Capture the cell that displays the provided text and extract its [x, y] central coordinate. 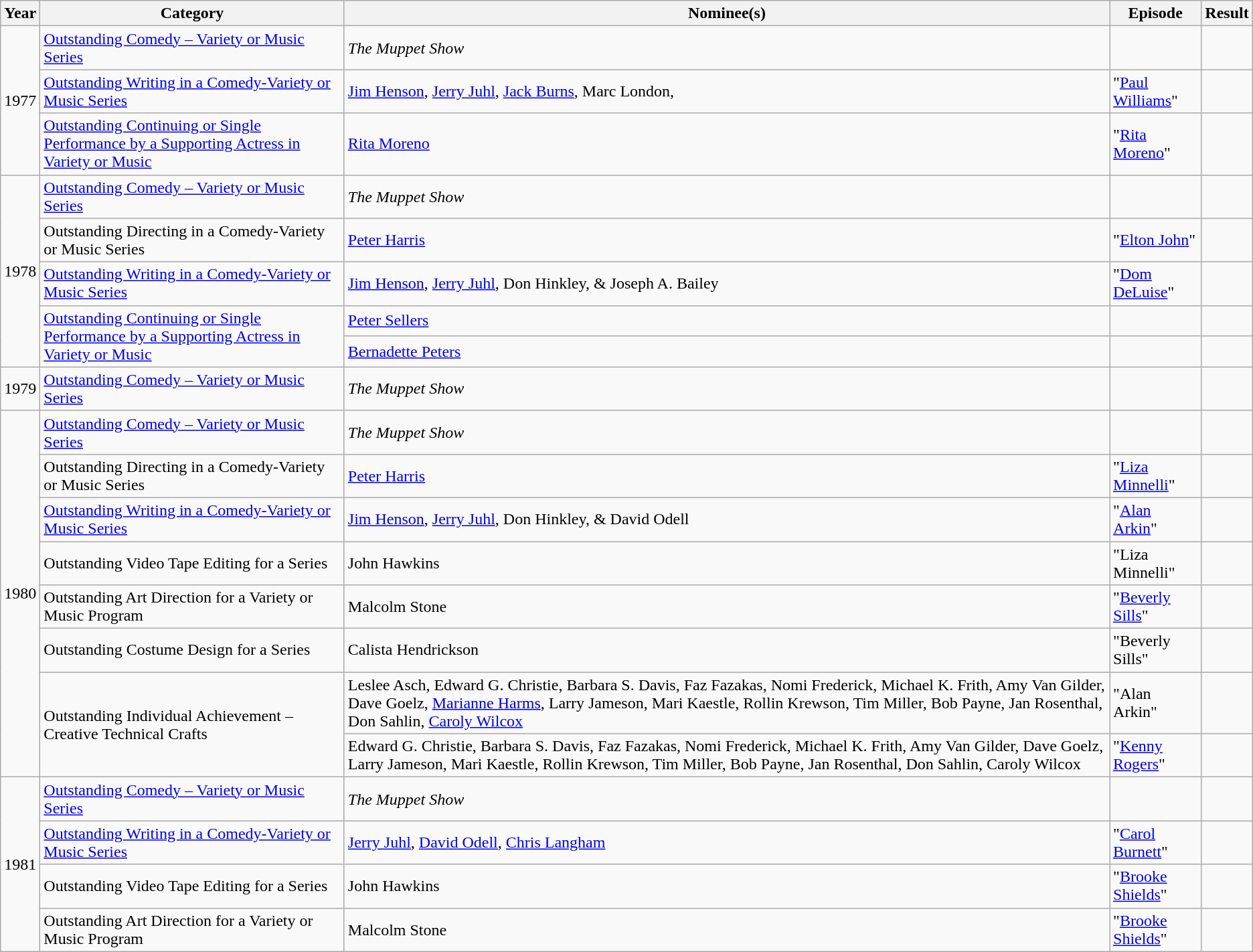
Peter Sellers [727, 321]
Jim Henson, Jerry Juhl, Jack Burns, Marc London, [727, 91]
"Dom DeLuise" [1155, 284]
1980 [20, 594]
1977 [20, 100]
"Rita Moreno" [1155, 144]
"Elton John" [1155, 240]
"Carol Burnett" [1155, 842]
Episode [1155, 13]
"Kenny Rogers" [1155, 755]
Outstanding Costume Design for a Series [192, 651]
Year [20, 13]
Nominee(s) [727, 13]
Jim Henson, Jerry Juhl, Don Hinkley, & Joseph A. Bailey [727, 284]
1979 [20, 388]
Jerry Juhl, David Odell, Chris Langham [727, 842]
Jim Henson, Jerry Juhl, Don Hinkley, & David Odell [727, 520]
Outstanding Individual Achievement – Creative Technical Crafts [192, 724]
Result [1227, 13]
Calista Hendrickson [727, 651]
1981 [20, 864]
Rita Moreno [727, 144]
1978 [20, 270]
Category [192, 13]
Bernadette Peters [727, 351]
"Paul Williams" [1155, 91]
